Find where the given text appears and provide that cell's center as (X, Y) coordinate. 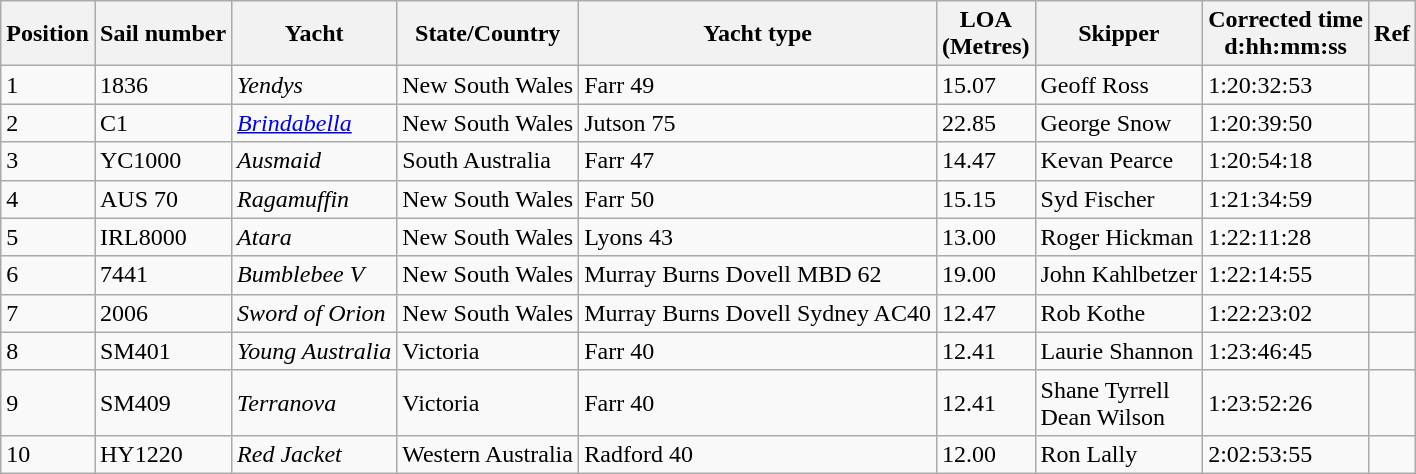
12.47 (986, 313)
South Australia (488, 161)
Brindabella (314, 123)
Ref (1392, 34)
Position (48, 34)
Atara (314, 237)
19.00 (986, 275)
1 (48, 85)
Sword of Orion (314, 313)
George Snow (1119, 123)
Jutson 75 (758, 123)
3 (48, 161)
Ragamuffin (314, 199)
Geoff Ross (1119, 85)
4 (48, 199)
Ron Lally (1119, 454)
1:23:52:26 (1286, 402)
9 (48, 402)
1:20:32:53 (1286, 85)
IRL8000 (162, 237)
AUS 70 (162, 199)
Laurie Shannon (1119, 351)
1836 (162, 85)
HY1220 (162, 454)
Lyons 43 (758, 237)
5 (48, 237)
Young Australia (314, 351)
7 (48, 313)
Murray Burns Dovell MBD 62 (758, 275)
1:22:23:02 (1286, 313)
1:20:39:50 (1286, 123)
Murray Burns Dovell Sydney AC40 (758, 313)
Syd Fischer (1119, 199)
State/Country (488, 34)
1:21:34:59 (1286, 199)
Bumblebee V (314, 275)
Farr 50 (758, 199)
1:23:46:45 (1286, 351)
Roger Hickman (1119, 237)
SM409 (162, 402)
Sail number (162, 34)
C1 (162, 123)
Terranova (314, 402)
Yendys (314, 85)
22.85 (986, 123)
14.47 (986, 161)
Red Jacket (314, 454)
7441 (162, 275)
Yacht (314, 34)
Farr 47 (758, 161)
1:20:54:18 (1286, 161)
Corrected time d:hh:mm:ss (1286, 34)
SM401 (162, 351)
1:22:11:28 (1286, 237)
Yacht type (758, 34)
Ausmaid (314, 161)
2 (48, 123)
1:22:14:55 (1286, 275)
Farr 49 (758, 85)
10 (48, 454)
2006 (162, 313)
15.15 (986, 199)
6 (48, 275)
Shane Tyrrell Dean Wilson (1119, 402)
John Kahlbetzer (1119, 275)
15.07 (986, 85)
Rob Kothe (1119, 313)
Radford 40 (758, 454)
8 (48, 351)
Western Australia (488, 454)
Skipper (1119, 34)
YC1000 (162, 161)
Kevan Pearce (1119, 161)
LOA (Metres) (986, 34)
12.00 (986, 454)
13.00 (986, 237)
2:02:53:55 (1286, 454)
